Find where the given text appears and provide that cell's center as [x, y] coordinate. 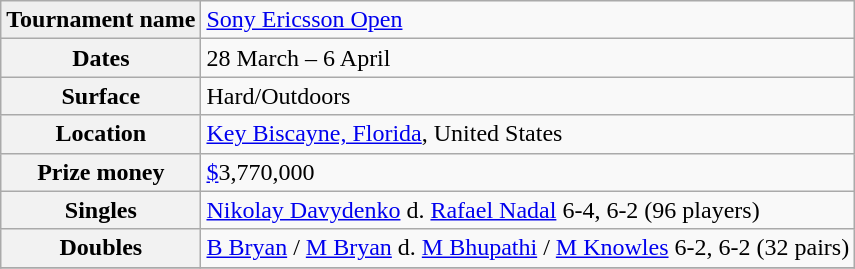
Tournament name [101, 20]
Location [101, 134]
$3,770,000 [528, 172]
Singles [101, 210]
Nikolay Davydenko d. Rafael Nadal 6-4, 6-2 (96 players) [528, 210]
Sony Ericsson Open [528, 20]
Prize money [101, 172]
28 March – 6 April [528, 58]
Surface [101, 96]
Key Biscayne, Florida, United States [528, 134]
B Bryan / M Bryan d. M Bhupathi / M Knowles 6-2, 6-2 (32 pairs) [528, 248]
Dates [101, 58]
Doubles [101, 248]
Hard/Outdoors [528, 96]
